From the cell containing the given text, extract its center point as [x, y] coordinate. 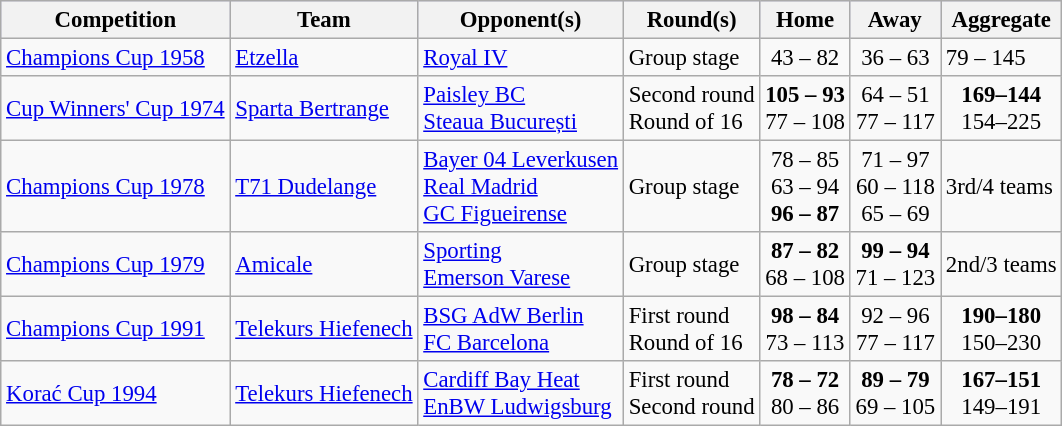
98 – 84 73 – 113 [805, 330]
79 – 145 [1002, 58]
Paisley BC Steaua București [520, 108]
Etzella [324, 58]
99 – 94 71 – 123 [895, 264]
Competition [116, 20]
Royal IV [520, 58]
190–180 150–230 [1002, 330]
78 – 85 63 – 94 96 – 87 [805, 187]
Champions Cup 1979 [116, 264]
36 – 63 [895, 58]
Amicale [324, 264]
Away [895, 20]
Champions Cup 1991 [116, 330]
Champions Cup 1978 [116, 187]
Second round Round of 16 [692, 108]
Sparta Bertrange [324, 108]
169–144 154–225 [1002, 108]
Sporting Emerson Varese [520, 264]
Champions Cup 1958 [116, 58]
Home [805, 20]
Bayer 04 Leverkusen Real Madrid GC Figueirense [520, 187]
Aggregate [1002, 20]
92 – 96 77 – 117 [895, 330]
Round(s) [692, 20]
T71 Dudelange [324, 187]
Cup Winners' Cup 1974 [116, 108]
BSG AdW Berlin FC Barcelona [520, 330]
43 – 82 [805, 58]
64 – 51 77 – 117 [895, 108]
Opponent(s) [520, 20]
71 – 97 60 – 118 65 – 69 [895, 187]
2nd/3 teams [1002, 264]
Telekurs Hiefenech [324, 330]
3rd/4 teams [1002, 187]
105 – 93 77 – 108 [805, 108]
87 – 82 68 – 108 [805, 264]
First round Round of 16 [692, 330]
Team [324, 20]
